Search for the cell housing the specified text and yield its (x, y) center coordinate. 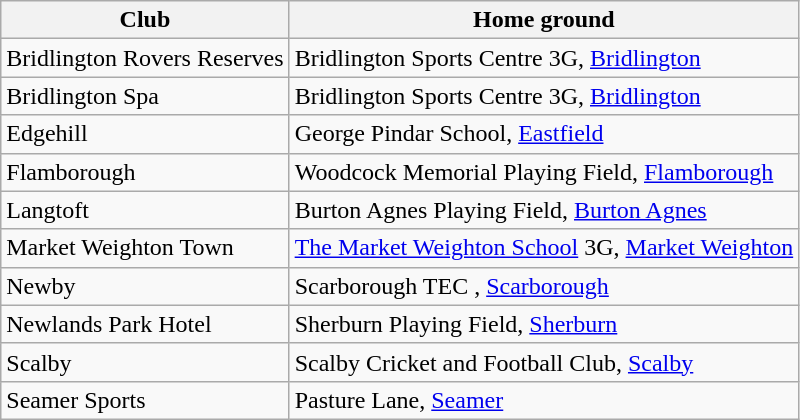
The Market Weighton School 3G, Market Weighton (544, 248)
Edgehill (145, 134)
Scarborough TEC , Scarborough (544, 286)
Bridlington Rovers Reserves (145, 58)
Bridlington Spa (145, 96)
Club (145, 20)
Scalby (145, 362)
Burton Agnes Playing Field, Burton Agnes (544, 210)
Newby (145, 286)
Sherburn Playing Field, Sherburn (544, 324)
Woodcock Memorial Playing Field, Flamborough (544, 172)
Langtoft (145, 210)
Home ground (544, 20)
Scalby Cricket and Football Club, Scalby (544, 362)
Newlands Park Hotel (145, 324)
George Pindar School, Eastfield (544, 134)
Market Weighton Town (145, 248)
Pasture Lane, Seamer (544, 400)
Seamer Sports (145, 400)
Flamborough (145, 172)
